Return the (X, Y) coordinate for the center point of the cell that contains the specified text.  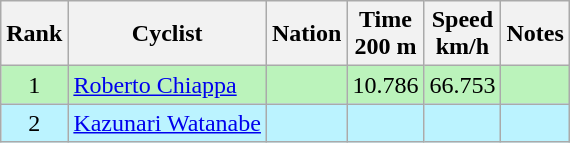
Nation (306, 34)
Rank (34, 34)
66.753 (462, 85)
Kazunari Watanabe (168, 123)
Cyclist (168, 34)
Roberto Chiappa (168, 85)
Notes (535, 34)
1 (34, 85)
Speedkm/h (462, 34)
2 (34, 123)
10.786 (386, 85)
Time200 m (386, 34)
